Scan for the cell matching the given text and deliver its (X, Y) coordinate at center. 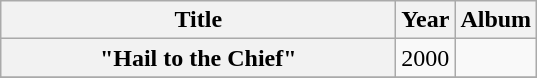
Year (426, 20)
Title (198, 20)
2000 (426, 58)
Album (496, 20)
"Hail to the Chief" (198, 58)
